Determine the [x, y] coordinate at the center of the cell enclosing the given text.  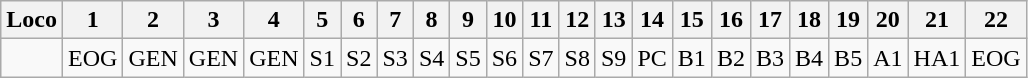
13 [613, 20]
7 [395, 20]
B4 [810, 58]
3 [213, 20]
15 [692, 20]
B1 [692, 58]
HA1 [937, 58]
16 [730, 20]
11 [541, 20]
2 [153, 20]
22 [996, 20]
19 [848, 20]
17 [770, 20]
9 [468, 20]
S4 [431, 58]
6 [358, 20]
B2 [730, 58]
18 [810, 20]
Loco [32, 20]
S9 [613, 58]
B3 [770, 58]
21 [937, 20]
S2 [358, 58]
20 [888, 20]
8 [431, 20]
PC [652, 58]
5 [322, 20]
S7 [541, 58]
A1 [888, 58]
14 [652, 20]
4 [274, 20]
S1 [322, 58]
S8 [577, 58]
1 [92, 20]
S6 [504, 58]
B5 [848, 58]
S3 [395, 58]
10 [504, 20]
12 [577, 20]
S5 [468, 58]
